Output the (x, y) coordinate of the center of the cell containing the given text.  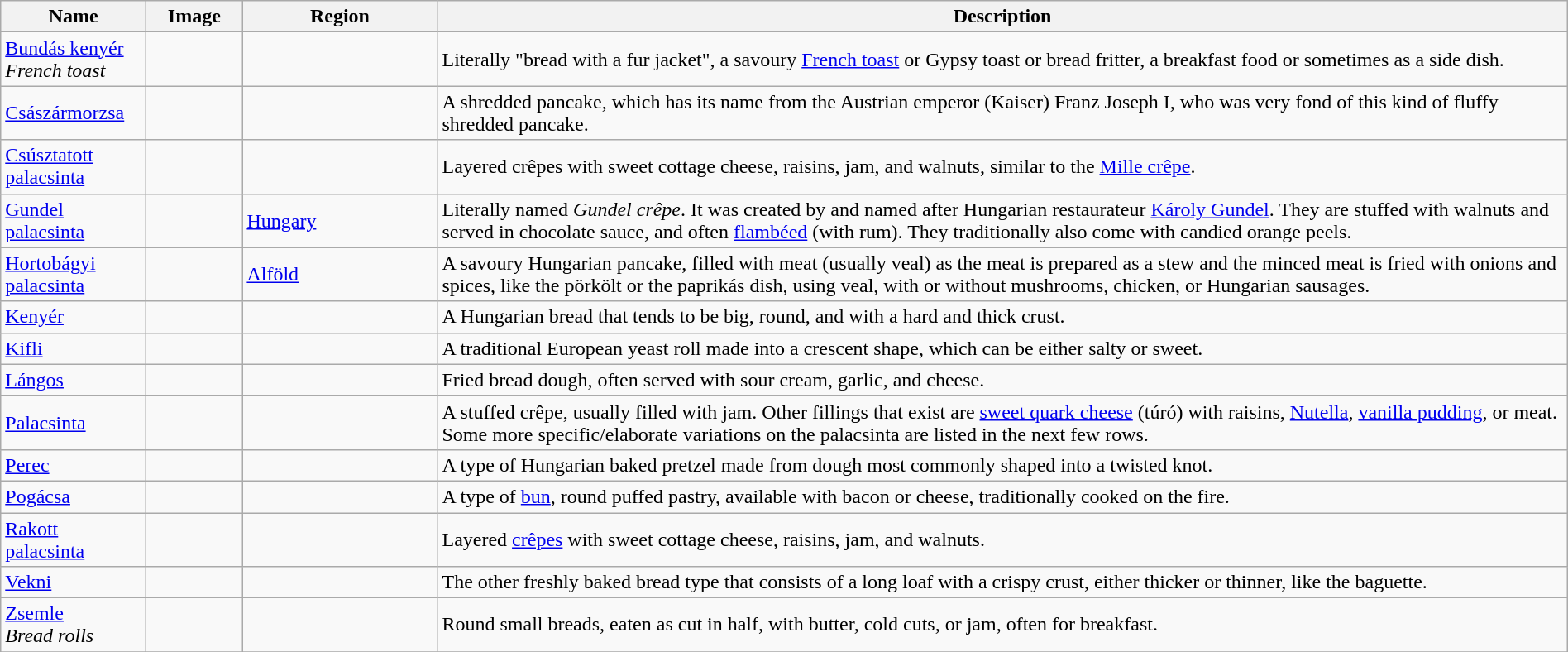
Hungary (340, 220)
The other freshly baked bread type that consists of a long loaf with a crispy crust, either thicker or thinner, like the baguette. (1002, 582)
Csúsztatott palacsinta (74, 167)
Császármorzsa (74, 113)
Pogácsa (74, 496)
Region (340, 17)
A Hungarian bread that tends to be big, round, and with a hard and thick crust. (1002, 317)
Fried bread dough, often served with sour cream, garlic, and cheese. (1002, 380)
Kifli (74, 348)
Literally "bread with a fur jacket", a savoury French toast or Gypsy toast or bread fritter, a breakfast food or sometimes as a side dish. (1002, 60)
Description (1002, 17)
Vekni (74, 582)
A type of Hungarian baked pretzel made from dough most commonly shaped into a twisted knot. (1002, 465)
ZsemleBread rolls (74, 626)
Palacsinta (74, 422)
Image (194, 17)
A traditional European yeast roll made into a crescent shape, which can be either salty or sweet. (1002, 348)
Rakott palacsinta (74, 539)
Layered crêpes with sweet cottage cheese, raisins, jam, and walnuts. (1002, 539)
Name (74, 17)
A shredded pancake, which has its name from the Austrian emperor (Kaiser) Franz Joseph I, who was very fond of this kind of fluffy shredded pancake. (1002, 113)
Perec (74, 465)
Gundel palacsinta (74, 220)
Round small breads, eaten as cut in half, with butter, cold cuts, or jam, often for breakfast. (1002, 626)
Alföld (340, 275)
Layered crêpes with sweet cottage cheese, raisins, jam, and walnuts, similar to the Mille crêpe. (1002, 167)
Bundás kenyérFrench toast (74, 60)
Kenyér (74, 317)
A type of bun, round puffed pastry, available with bacon or cheese, traditionally cooked on the fire. (1002, 496)
Hortobágyi palacsinta (74, 275)
Lángos (74, 380)
